Find where the given text appears and provide that cell's center as (X, Y) coordinate. 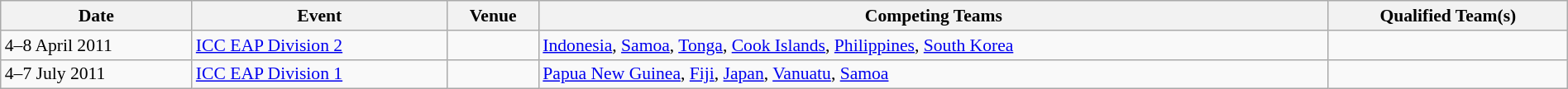
Venue (493, 16)
Indonesia, Samoa, Tonga, Cook Islands, Philippines, South Korea (933, 45)
4–7 July 2011 (96, 74)
Competing Teams (933, 16)
4–8 April 2011 (96, 45)
Qualified Team(s) (1447, 16)
Event (319, 16)
Date (96, 16)
Papua New Guinea, Fiji, Japan, Vanuatu, Samoa (933, 74)
ICC EAP Division 2 (319, 45)
ICC EAP Division 1 (319, 74)
